Determine the (X, Y) coordinate at the center of the cell enclosing the given text.  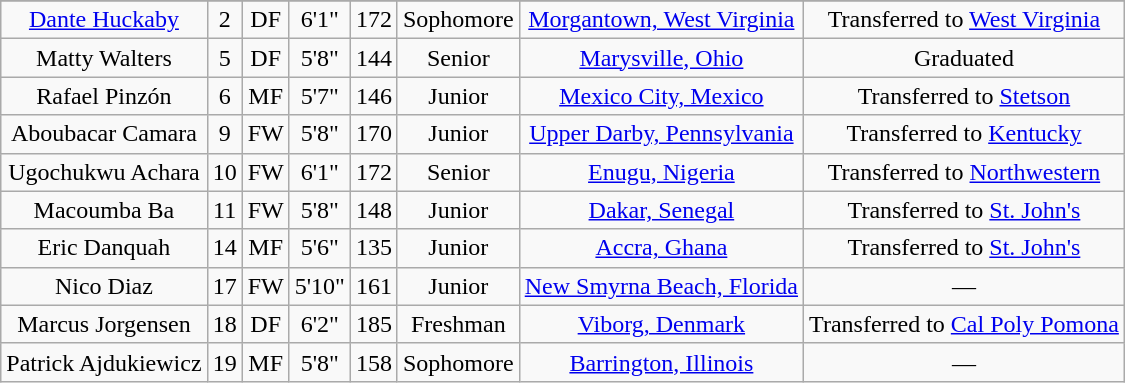
10 (224, 172)
Viborg, Denmark (661, 324)
Aboubacar Camara (104, 134)
New Smyrna Beach, Florida (661, 286)
Patrick Ajdukiewicz (104, 362)
148 (374, 210)
Barrington, Illinois (661, 362)
Eric Danquah (104, 248)
Enugu, Nigeria (661, 172)
5'6" (320, 248)
14 (224, 248)
Graduated (964, 58)
170 (374, 134)
Upper Darby, Pennsylvania (661, 134)
Transferred to Northwestern (964, 172)
158 (374, 362)
Mexico City, Mexico (661, 96)
Dakar, Senegal (661, 210)
Matty Walters (104, 58)
135 (374, 248)
Macoumba Ba (104, 210)
Transferred to Cal Poly Pomona (964, 324)
5'10" (320, 286)
Ugochukwu Achara (104, 172)
11 (224, 210)
5 (224, 58)
144 (374, 58)
17 (224, 286)
2 (224, 20)
5'7" (320, 96)
19 (224, 362)
Freshman (458, 324)
18 (224, 324)
Transferred to Kentucky (964, 134)
Marysville, Ohio (661, 58)
146 (374, 96)
9 (224, 134)
Accra, Ghana (661, 248)
6'2" (320, 324)
Transferred to West Virginia (964, 20)
Transferred to Stetson (964, 96)
Morgantown, West Virginia (661, 20)
Dante Huckaby (104, 20)
Nico Diaz (104, 286)
6 (224, 96)
Rafael Pinzón (104, 96)
161 (374, 286)
Marcus Jorgensen (104, 324)
185 (374, 324)
